Return [x, y] of the center of cell containing provided text 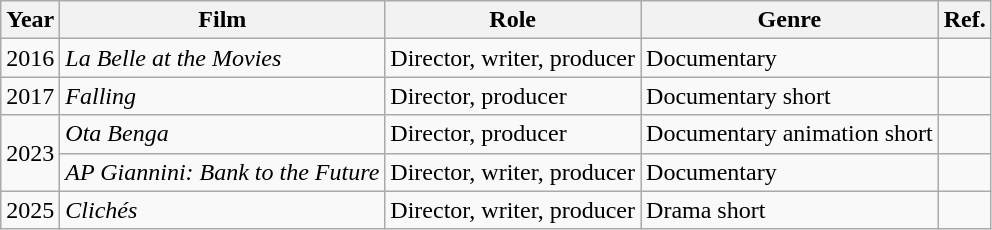
Genre [790, 20]
Year [30, 20]
La Belle at the Movies [222, 58]
Film [222, 20]
2023 [30, 153]
Drama short [790, 210]
AP Giannini: Bank to the Future [222, 172]
2017 [30, 96]
Clichés [222, 210]
Documentary animation short [790, 134]
Ota Benga [222, 134]
Documentary short [790, 96]
Role [513, 20]
2025 [30, 210]
2016 [30, 58]
Falling [222, 96]
Ref. [964, 20]
